Pinpoint the cell where the given text exists, returning its (x, y) midpoint coordinate. 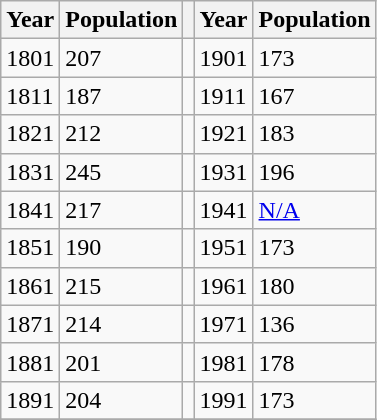
215 (122, 286)
1851 (30, 248)
180 (314, 286)
178 (314, 362)
1871 (30, 324)
1811 (30, 96)
1931 (224, 172)
1891 (30, 400)
214 (122, 324)
1801 (30, 58)
1911 (224, 96)
187 (122, 96)
217 (122, 210)
207 (122, 58)
1951 (224, 248)
201 (122, 362)
1861 (30, 286)
204 (122, 400)
1961 (224, 286)
1981 (224, 362)
1901 (224, 58)
212 (122, 134)
196 (314, 172)
1991 (224, 400)
1841 (30, 210)
190 (122, 248)
136 (314, 324)
245 (122, 172)
1921 (224, 134)
1971 (224, 324)
183 (314, 134)
167 (314, 96)
1821 (30, 134)
1881 (30, 362)
1941 (224, 210)
1831 (30, 172)
N/A (314, 210)
